Return [x, y] of the center of cell containing provided text 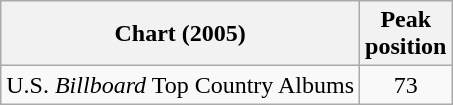
Chart (2005) [180, 34]
Peakposition [406, 34]
U.S. Billboard Top Country Albums [180, 85]
73 [406, 85]
